Provide the (x, y) coordinate of the cell's center where the given text is located.  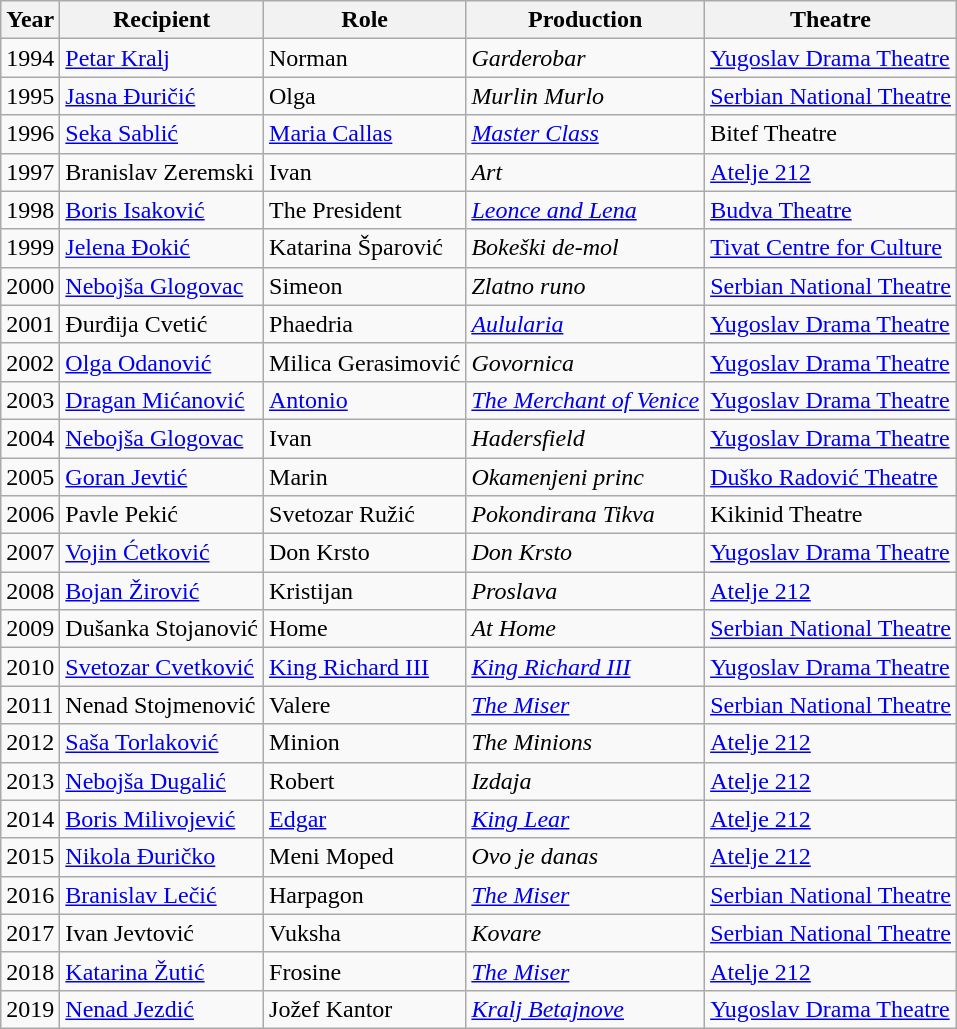
The Merchant of Venice (586, 400)
2000 (30, 286)
2001 (30, 324)
Duško Radović Theatre (831, 477)
King Lear (586, 819)
Norman (365, 58)
Olga Odanović (162, 362)
2012 (30, 743)
Milica Gerasimović (365, 362)
2009 (30, 629)
2003 (30, 400)
Olga (365, 96)
Katarina Šparović (365, 248)
Recipient (162, 20)
Maria Callas (365, 134)
Simeon (365, 286)
Dušanka Stojanović (162, 629)
Nikola Đuričko (162, 857)
Zlatno runo (586, 286)
2011 (30, 705)
Kovare (586, 933)
1994 (30, 58)
Branislav Zeremski (162, 172)
2004 (30, 438)
1995 (30, 96)
Branislav Lečić (162, 895)
2005 (30, 477)
Garderobar (586, 58)
The Minions (586, 743)
Dragan Mićanović (162, 400)
1999 (30, 248)
2017 (30, 933)
1997 (30, 172)
Antonio (365, 400)
Bitef Theatre (831, 134)
Tivat Centre for Culture (831, 248)
Frosine (365, 971)
1996 (30, 134)
Kikinid Theatre (831, 515)
2014 (30, 819)
2007 (30, 553)
2010 (30, 667)
Pavle Pekić (162, 515)
Saša Torlaković (162, 743)
Goran Jevtić (162, 477)
Minion (365, 743)
Production (586, 20)
Nenad Jezdić (162, 1009)
2016 (30, 895)
Svetozar Ružić (365, 515)
Jasna Đuričić (162, 96)
Boris Milivojević (162, 819)
1998 (30, 210)
2018 (30, 971)
Proslava (586, 591)
Nenad Stojmenović (162, 705)
Svetozar Cvetković (162, 667)
2015 (30, 857)
Robert (365, 781)
Jožef Kantor (365, 1009)
Art (586, 172)
2008 (30, 591)
Boris Isaković (162, 210)
Home (365, 629)
Year (30, 20)
Kristijan (365, 591)
Okamenjeni princ (586, 477)
Meni Moped (365, 857)
2019 (30, 1009)
Harpagon (365, 895)
Seka Sablić (162, 134)
2006 (30, 515)
Hadersfield (586, 438)
Edgar (365, 819)
Phaedria (365, 324)
2013 (30, 781)
Bokeški de-mol (586, 248)
Đurđija Cvetić (162, 324)
Izdaja (586, 781)
Petar Kralj (162, 58)
Jelena Đokić (162, 248)
Bojan Žirović (162, 591)
Govornica (586, 362)
Murlin Murlo (586, 96)
2002 (30, 362)
The President (365, 210)
Kralj Betajnove (586, 1009)
Budva Theatre (831, 210)
Pokondirana Tikva (586, 515)
Ivan Jevtović (162, 933)
Theatre (831, 20)
Vuksha (365, 933)
Nebojša Dugalić (162, 781)
Ovo je danas (586, 857)
Role (365, 20)
At Home (586, 629)
Vojin Ćetković (162, 553)
Katarina Žutić (162, 971)
Leonce and Lena (586, 210)
Valere (365, 705)
Aulularia (586, 324)
Marin (365, 477)
Master Class (586, 134)
